For the text-containing cell, return its midpoint in (X, Y) coordinate format. 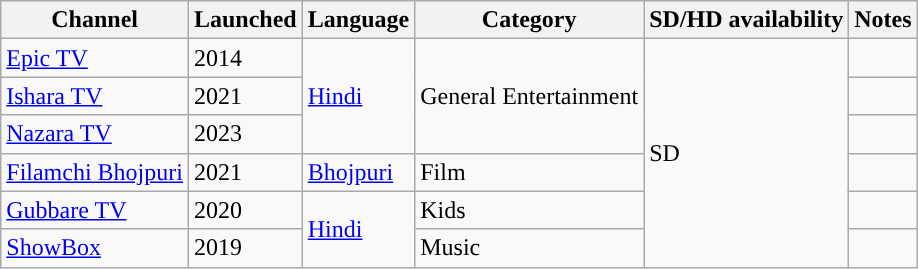
General Entertainment (530, 96)
Nazara TV (95, 134)
Category (530, 20)
Launched (245, 20)
Kids (530, 210)
Music (530, 248)
Notes (883, 20)
ShowBox (95, 248)
2023 (245, 134)
SD (746, 153)
Channel (95, 20)
Bhojpuri (358, 172)
2014 (245, 58)
Gubbare TV (95, 210)
Ishara TV (95, 96)
Filamchi Bhojpuri (95, 172)
2020 (245, 210)
Film (530, 172)
2019 (245, 248)
Epic TV (95, 58)
SD/HD availability (746, 20)
Language (358, 20)
